Detect which cell encompasses the target text, then output its [x, y] center coordinate. 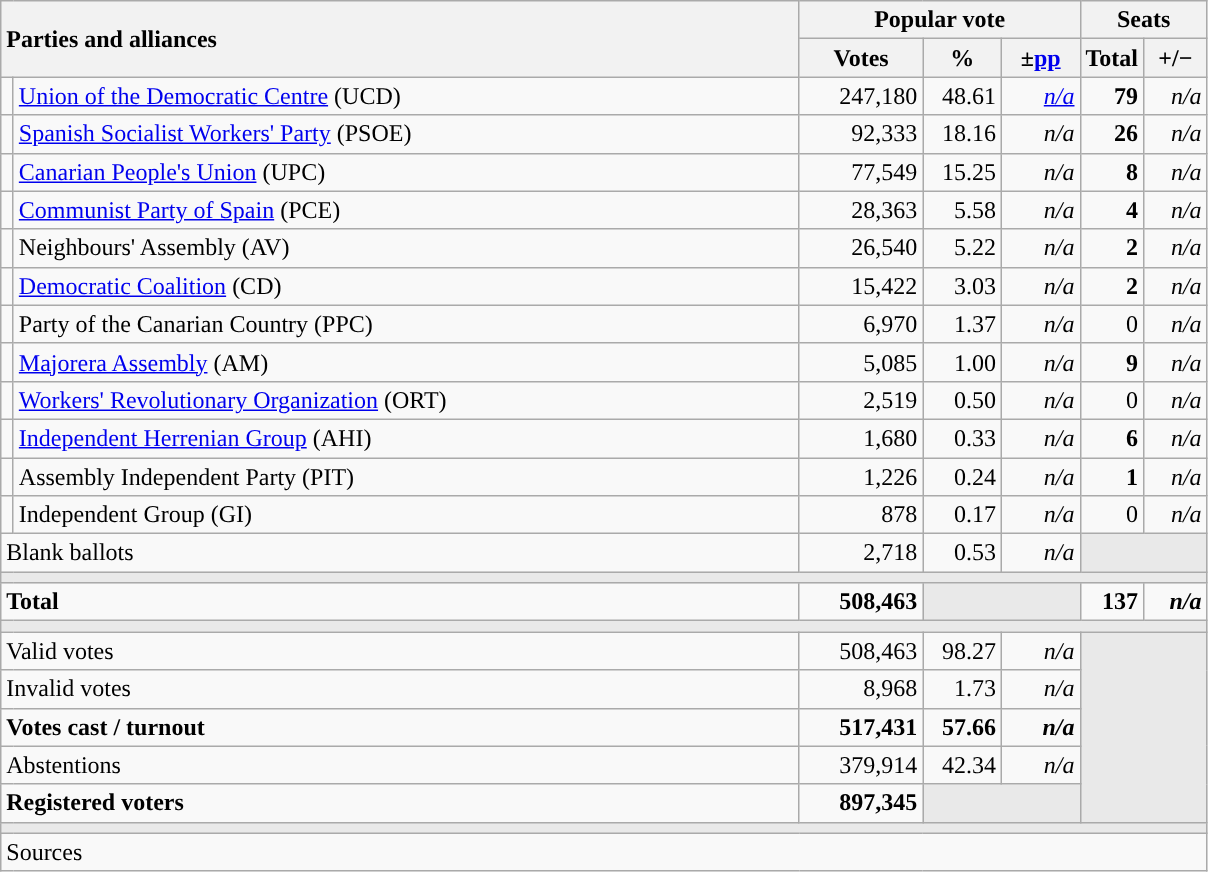
% [962, 58]
6 [1112, 438]
247,180 [861, 96]
Abstentions [400, 765]
5,085 [861, 362]
Majorera Assembly (AM) [406, 362]
Democratic Coalition (CD) [406, 286]
15,422 [861, 286]
26,540 [861, 248]
Communist Party of Spain (PCE) [406, 210]
Seats [1144, 20]
379,914 [861, 765]
9 [1112, 362]
5.58 [962, 210]
1,226 [861, 477]
42.34 [962, 765]
Canarian People's Union (UPC) [406, 172]
Neighbours' Assembly (AV) [406, 248]
0.33 [962, 438]
1 [1112, 477]
0.17 [962, 515]
92,333 [861, 134]
57.66 [962, 727]
137 [1112, 602]
77,549 [861, 172]
98.27 [962, 651]
6,970 [861, 324]
Assembly Independent Party (PIT) [406, 477]
0.24 [962, 477]
Invalid votes [400, 689]
Spanish Socialist Workers' Party (PSOE) [406, 134]
4 [1112, 210]
Workers' Revolutionary Organization (ORT) [406, 400]
8,968 [861, 689]
Blank ballots [400, 553]
Popular vote [940, 20]
79 [1112, 96]
3.03 [962, 286]
897,345 [861, 803]
+/− [1176, 58]
18.16 [962, 134]
1.00 [962, 362]
26 [1112, 134]
1.37 [962, 324]
8 [1112, 172]
Valid votes [400, 651]
5.22 [962, 248]
878 [861, 515]
15.25 [962, 172]
Sources [604, 852]
0.50 [962, 400]
Parties and alliances [400, 39]
Votes cast / turnout [400, 727]
Independent Herrenian Group (AHI) [406, 438]
2,519 [861, 400]
±pp [1040, 58]
28,363 [861, 210]
0.53 [962, 553]
2,718 [861, 553]
Union of the Democratic Centre (UCD) [406, 96]
Votes [861, 58]
517,431 [861, 727]
Registered voters [400, 803]
1,680 [861, 438]
Independent Group (GI) [406, 515]
48.61 [962, 96]
1.73 [962, 689]
Party of the Canarian Country (PPC) [406, 324]
